Detect which cell encompasses the target text, then output its (x, y) center coordinate. 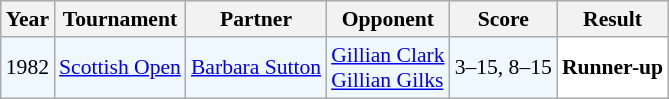
Year (28, 19)
Score (504, 19)
Scottish Open (120, 68)
Runner-up (612, 68)
3–15, 8–15 (504, 68)
Tournament (120, 19)
Opponent (388, 19)
Result (612, 19)
Partner (256, 19)
1982 (28, 68)
Gillian Clark Gillian Gilks (388, 68)
Barbara Sutton (256, 68)
